For the text-containing cell, return its midpoint in (x, y) coordinate format. 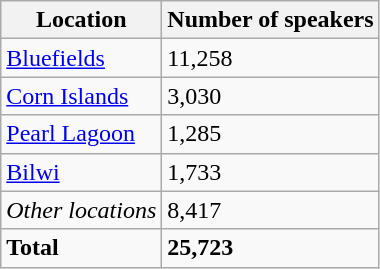
1,733 (270, 172)
Bluefields (82, 58)
3,030 (270, 96)
1,285 (270, 134)
Location (82, 20)
Other locations (82, 210)
8,417 (270, 210)
11,258 (270, 58)
Pearl Lagoon (82, 134)
Total (82, 248)
Corn Islands (82, 96)
Number of speakers (270, 20)
25,723 (270, 248)
Bilwi (82, 172)
